Identify which cell holds the provided text, then report its [X, Y] central coordinate. 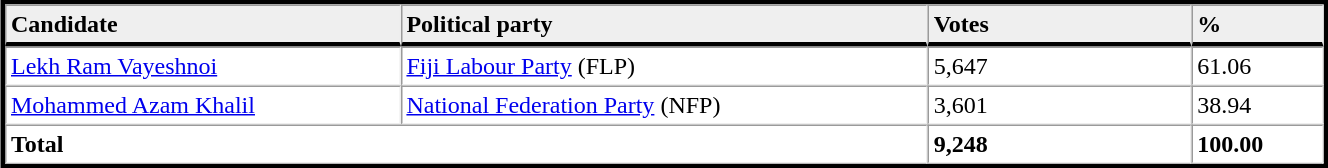
100.00 [1257, 144]
Candidate [202, 25]
9,248 [1060, 144]
Mohammed Azam Khalil [202, 106]
National Federation Party (NFP) [664, 106]
3,601 [1060, 106]
% [1257, 25]
Political party [664, 25]
Lekh Ram Vayeshnoi [202, 66]
Fiji Labour Party (FLP) [664, 66]
Total [466, 144]
5,647 [1060, 66]
61.06 [1257, 66]
Votes [1060, 25]
38.94 [1257, 106]
